Find where the given text appears and provide that cell's center as (x, y) coordinate. 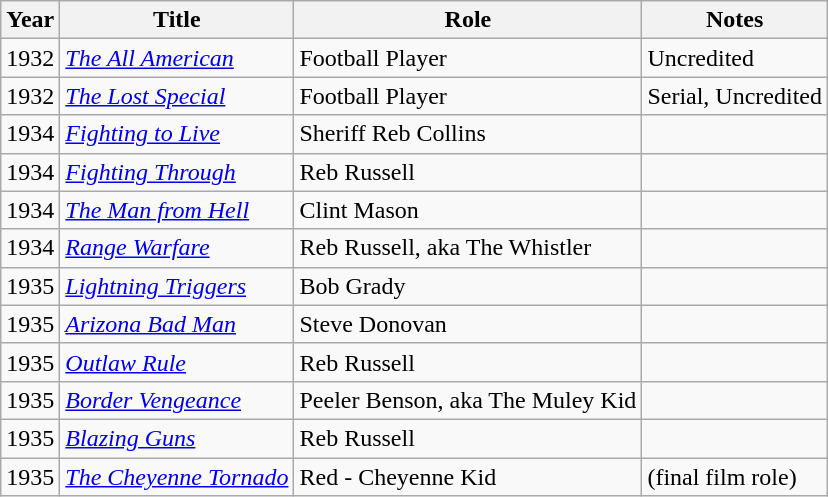
Peeler Benson, aka The Muley Kid (468, 400)
The Cheyenne Tornado (177, 477)
Title (177, 20)
Arizona Bad Man (177, 324)
The All American (177, 58)
Border Vengeance (177, 400)
Fighting Through (177, 172)
Bob Grady (468, 286)
Uncredited (735, 58)
Year (30, 20)
Range Warfare (177, 248)
Sheriff Reb Collins (468, 134)
The Lost Special (177, 96)
Blazing Guns (177, 438)
Fighting to Live (177, 134)
Reb Russell, aka The Whistler (468, 248)
Clint Mason (468, 210)
The Man from Hell (177, 210)
(final film role) (735, 477)
Lightning Triggers (177, 286)
Role (468, 20)
Notes (735, 20)
Serial, Uncredited (735, 96)
Red - Cheyenne Kid (468, 477)
Outlaw Rule (177, 362)
Steve Donovan (468, 324)
